Output the (X, Y) coordinate of the center of the cell containing the given text.  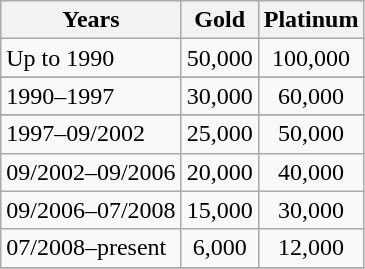
1990–1997 (91, 96)
6,000 (220, 248)
12,000 (311, 248)
09/2002–09/2006 (91, 172)
20,000 (220, 172)
25,000 (220, 134)
100,000 (311, 58)
Platinum (311, 20)
09/2006–07/2008 (91, 210)
Up to 1990 (91, 58)
Years (91, 20)
Gold (220, 20)
15,000 (220, 210)
1997–09/2002 (91, 134)
60,000 (311, 96)
40,000 (311, 172)
07/2008–present (91, 248)
